Find where the given text appears and provide that cell's center as [x, y] coordinate. 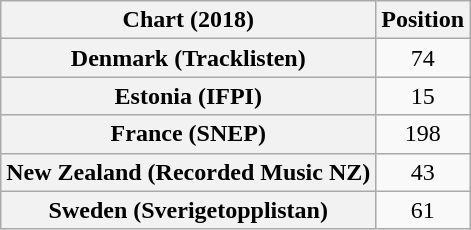
61 [423, 210]
Position [423, 20]
Estonia (IFPI) [188, 96]
43 [423, 172]
Denmark (Tracklisten) [188, 58]
Chart (2018) [188, 20]
198 [423, 134]
15 [423, 96]
France (SNEP) [188, 134]
New Zealand (Recorded Music NZ) [188, 172]
Sweden (Sverigetopplistan) [188, 210]
74 [423, 58]
